Search for the cell housing the specified text and yield its (x, y) center coordinate. 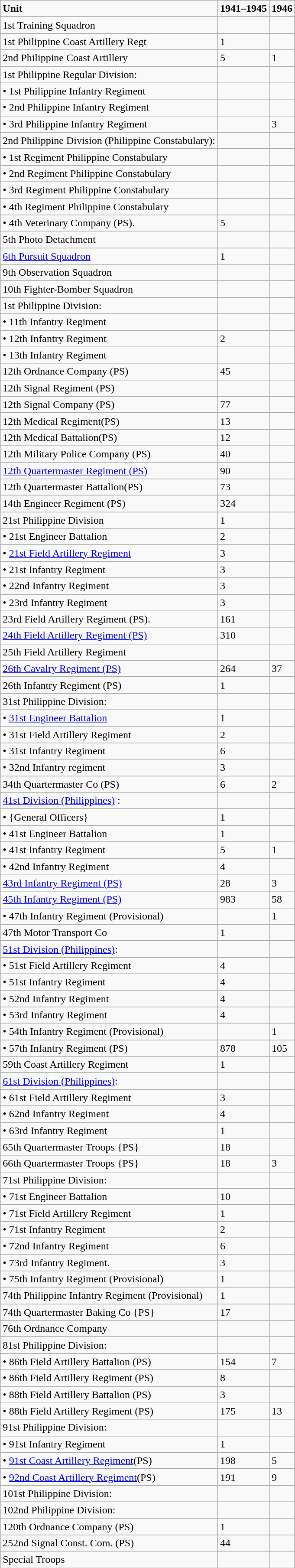
28 (243, 883)
74th Quartermaster Baking Co {PS} (109, 1312)
77 (243, 404)
• 3rd Regiment Philippine Constabulary (109, 190)
• 54th Infantry Regiment (Provisional) (109, 1032)
23rd Field Artillery Regiment (PS). (109, 619)
14th Engineer Regiment (PS) (109, 504)
• 51st Field Artillery Regiment (109, 965)
31st Philippine Division: (109, 701)
• 57th Infantry Regiment (PS) (109, 1048)
45 (243, 372)
• 53rd Infantry Regiment (109, 1015)
43rd Infantry Regiment (PS) (109, 883)
90 (243, 470)
81st Philippine Division: (109, 1345)
• 31st Field Artillery Regiment (109, 735)
10 (243, 1196)
1941–1945 (243, 9)
2nd Philippine Coast Artillery (109, 58)
• 21st Infantry Regiment (109, 570)
• 52nd Infantry Regiment (109, 998)
Unit (109, 9)
191 (243, 1477)
• 75th Infantry Regiment (Provisional) (109, 1279)
• 73rd Infantry Regiment. (109, 1263)
• 41st Engineer Battalion (109, 834)
44 (243, 1543)
• 22nd Infantry Regiment (109, 586)
• 23rd Infantry Regiment (109, 603)
21st Philippine Division (109, 520)
12th Ordnance Company (PS) (109, 372)
• 63rd Infantry Regiment (109, 1131)
12th Quartermaster Regiment (PS) (109, 470)
26th Cavalry Regiment (PS) (109, 668)
• 32nd Infantry regiment (109, 768)
• 51st Infantry Regiment (109, 982)
9 (282, 1477)
76th Ordnance Company (109, 1329)
• {General Officers} (109, 817)
• 91st Infantry Regiment (109, 1444)
154 (243, 1362)
• 71st Infantry Regiment (109, 1229)
• 62nd Infantry Regiment (109, 1114)
9th Observation Squadron (109, 273)
101st Philippine Division: (109, 1493)
• 72nd Infantry Regiment (109, 1246)
• 4th Veterinary Company (PS). (109, 223)
198 (243, 1460)
• 11th Infantry Regiment (109, 322)
61st Division (Philippines): (109, 1081)
310 (243, 636)
• 31st Infantry Regiment (109, 751)
24th Field Artillery Regiment (PS) (109, 636)
• 92nd Coast Artillery Regiment(PS) (109, 1477)
• 12th Infantry Regiment (109, 339)
• 31st Engineer Battalion (109, 718)
• 86th Field Artillery Battalion (PS) (109, 1362)
2nd Philippine Division (Philippine Constabulary): (109, 140)
175 (243, 1411)
74th Philippine Infantry Regiment (Provisional) (109, 1296)
12th Medical Battalion(PS) (109, 437)
• 2nd Regiment Philippine Constabulary (109, 173)
• 71st Engineer Battalion (109, 1196)
• 88th Field Artillery Battalion (PS) (109, 1395)
• 91st Coast Artillery Regiment(PS) (109, 1460)
• 13th Infantry Regiment (109, 355)
102nd Philippine Division: (109, 1510)
• 21st Field Artillery Regiment (109, 553)
12 (243, 437)
• 2nd Philippine Infantry Regiment (109, 108)
12th Signal Regiment (PS) (109, 388)
12th Quartermaster Battalion(PS) (109, 487)
71st Philippine Division: (109, 1180)
120th Ordnance Company (PS) (109, 1526)
5th Photo Detachment (109, 240)
• 61st Field Artillery Regiment (109, 1098)
324 (243, 504)
Special Troops (109, 1560)
59th Coast Artillery Regiment (109, 1065)
73 (243, 487)
66th Quartermaster Troops {PS} (109, 1164)
41st Division (Philippines) : (109, 801)
91st Philippine Division: (109, 1428)
878 (243, 1048)
• 88th Field Artillery Regiment (PS) (109, 1411)
161 (243, 619)
• 42nd Infantry Regiment (109, 867)
1st Philippine Regular Division: (109, 75)
8 (243, 1378)
• 3rd Philippine Infantry Regiment (109, 124)
• 1st Philippine Infantry Regiment (109, 91)
252nd Signal Const. Com. (PS) (109, 1543)
47th Motor Transport Co (109, 932)
17 (243, 1312)
25th Field Artillery Regiment (109, 652)
6th Pursuit Squadron (109, 256)
40 (243, 454)
1946 (282, 9)
34th Quartermaster Co (PS) (109, 784)
• 86th Field Artillery Regiment (PS) (109, 1378)
65th Quartermaster Troops {PS} (109, 1147)
1st Training Squadron (109, 25)
105 (282, 1048)
• 47th Infantry Regiment (Provisional) (109, 916)
37 (282, 668)
1st Philippine Coast Artillery Regt (109, 42)
264 (243, 668)
10th Fighter-Bomber Squadron (109, 289)
• 21st Engineer Battalion (109, 537)
• 41st Infantry Regiment (109, 850)
12th Medical Regiment(PS) (109, 421)
12th Military Police Company (PS) (109, 454)
12th Signal Company (PS) (109, 404)
• 4th Regiment Philippine Constabulary (109, 207)
7 (282, 1362)
• 71st Field Artillery Regiment (109, 1213)
1st Philippine Division: (109, 306)
983 (243, 900)
51st Division (Philippines): (109, 949)
45th Infantry Regiment (PS) (109, 900)
• 1st Regiment Philippine Constabulary (109, 157)
26th Infantry Regiment (PS) (109, 685)
58 (282, 900)
